Return the [X, Y] coordinate for the center point of the cell that contains the specified text.  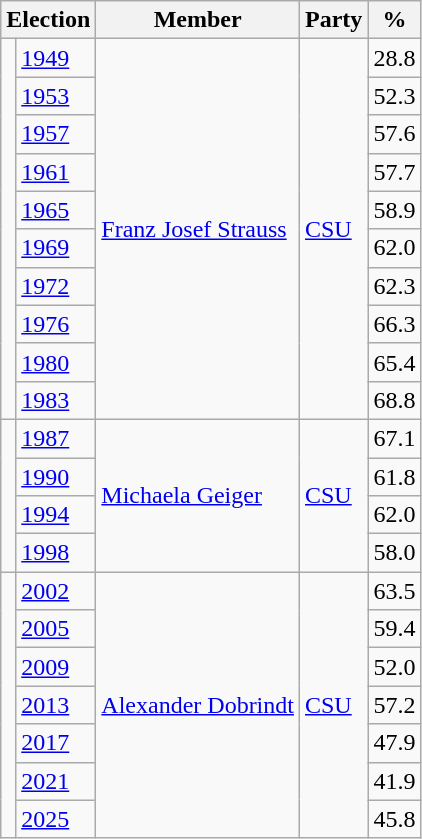
47.9 [394, 743]
1957 [56, 134]
1972 [56, 286]
1976 [56, 324]
65.4 [394, 362]
2017 [56, 743]
58.9 [394, 210]
1953 [56, 96]
2002 [56, 591]
61.8 [394, 477]
1994 [56, 515]
41.9 [394, 781]
1949 [56, 58]
Alexander Dobrindt [198, 705]
58.0 [394, 553]
2025 [56, 819]
59.4 [394, 629]
2005 [56, 629]
1969 [56, 248]
Party [333, 20]
Member [198, 20]
% [394, 20]
57.2 [394, 705]
1980 [56, 362]
Franz Josef Strauss [198, 230]
1983 [56, 400]
2021 [56, 781]
2009 [56, 667]
1990 [56, 477]
1961 [56, 172]
52.0 [394, 667]
Election [48, 20]
Michaela Geiger [198, 495]
1987 [56, 438]
68.8 [394, 400]
45.8 [394, 819]
57.6 [394, 134]
62.3 [394, 286]
1965 [56, 210]
67.1 [394, 438]
66.3 [394, 324]
52.3 [394, 96]
2013 [56, 705]
63.5 [394, 591]
28.8 [394, 58]
1998 [56, 553]
57.7 [394, 172]
